Pinpoint the cell where the given text exists, returning its [X, Y] midpoint coordinate. 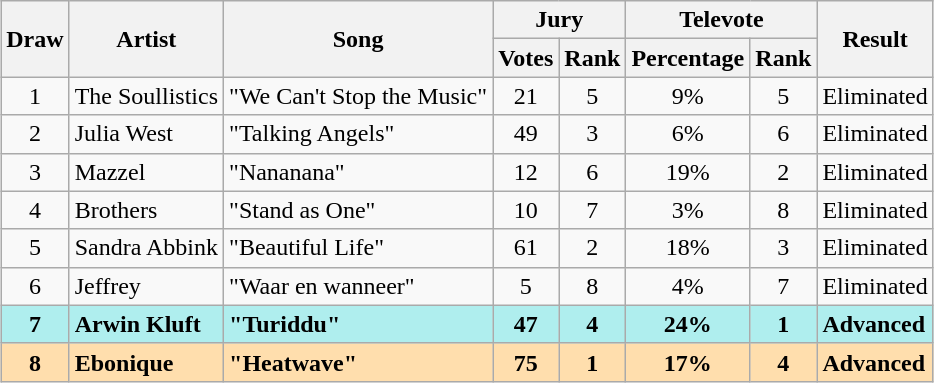
10 [526, 210]
Televote [722, 20]
Votes [526, 58]
61 [526, 248]
17% [688, 362]
"Waar en wanneer" [358, 286]
Arwin Kluft [146, 324]
Mazzel [146, 172]
"Heatwave" [358, 362]
12 [526, 172]
6% [688, 134]
18% [688, 248]
47 [526, 324]
Result [875, 39]
The Soullistics [146, 96]
Song [358, 39]
49 [526, 134]
Artist [146, 39]
Brothers [146, 210]
Jeffrey [146, 286]
"Beautiful Life" [358, 248]
"We Can't Stop the Music" [358, 96]
Julia West [146, 134]
Sandra Abbink [146, 248]
9% [688, 96]
"Stand as One" [358, 210]
"Talking Angels" [358, 134]
21 [526, 96]
"Nananana" [358, 172]
24% [688, 324]
4% [688, 286]
Percentage [688, 58]
Ebonique [146, 362]
19% [688, 172]
Draw [35, 39]
3% [688, 210]
Jury [560, 20]
75 [526, 362]
"Turiddu" [358, 324]
